Provide the (X, Y) coordinate of the cell's center where the given text is located.  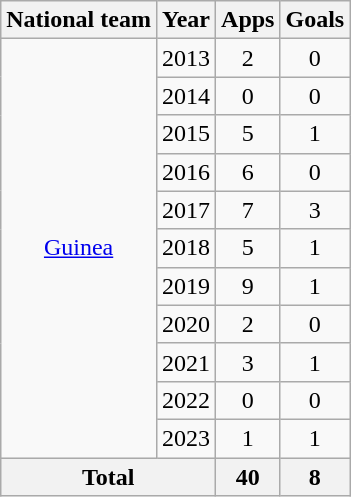
7 (248, 210)
2017 (186, 210)
National team (79, 20)
8 (315, 477)
2013 (186, 58)
Apps (248, 20)
2014 (186, 96)
Year (186, 20)
2023 (186, 438)
2021 (186, 362)
2015 (186, 134)
2019 (186, 286)
9 (248, 286)
Goals (315, 20)
2022 (186, 400)
2018 (186, 248)
Total (108, 477)
Guinea (79, 248)
2016 (186, 172)
2020 (186, 324)
40 (248, 477)
6 (248, 172)
